Detect which cell encompasses the target text, then output its [x, y] center coordinate. 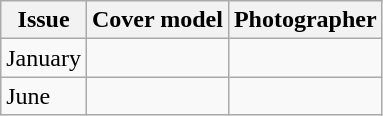
June [44, 96]
Photographer [305, 20]
January [44, 58]
Issue [44, 20]
Cover model [157, 20]
